Find where the given text appears and provide that cell's center as (X, Y) coordinate. 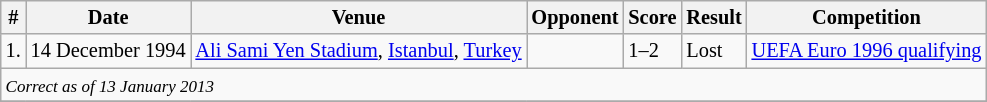
Date (108, 17)
1. (14, 51)
UEFA Euro 1996 qualifying (867, 51)
Competition (867, 17)
Opponent (574, 17)
# (14, 17)
Score (652, 17)
Correct as of 13 January 2013 (494, 85)
Lost (714, 51)
14 December 1994 (108, 51)
Venue (359, 17)
Result (714, 17)
1–2 (652, 51)
Ali Sami Yen Stadium, Istanbul, Turkey (359, 51)
